For the text-containing cell, return its midpoint in [X, Y] coordinate format. 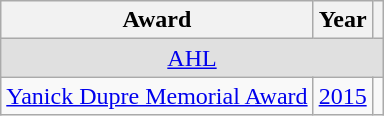
Award [157, 20]
AHL [192, 58]
Year [342, 20]
2015 [342, 96]
Yanick Dupre Memorial Award [157, 96]
